From the cell containing the given text, extract its center point as [X, Y] coordinate. 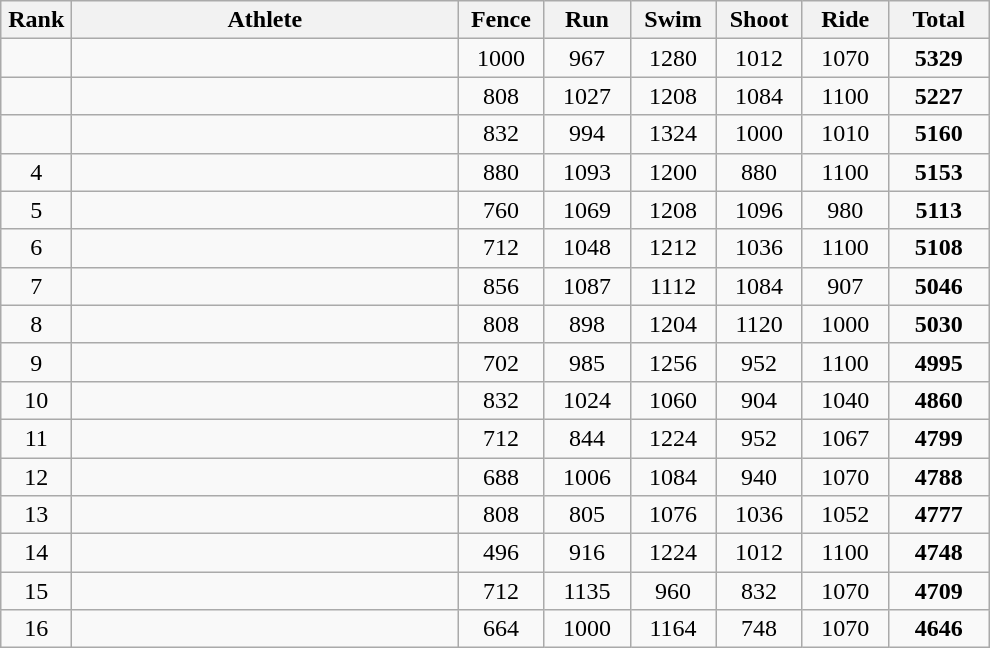
9 [36, 362]
856 [501, 286]
4860 [938, 400]
7 [36, 286]
Shoot [759, 20]
Total [938, 20]
5 [36, 210]
916 [587, 553]
1096 [759, 210]
907 [845, 286]
760 [501, 210]
1112 [673, 286]
1010 [845, 134]
805 [587, 515]
16 [36, 629]
8 [36, 324]
1076 [673, 515]
1093 [587, 172]
688 [501, 477]
5030 [938, 324]
4788 [938, 477]
904 [759, 400]
1324 [673, 134]
664 [501, 629]
Swim [673, 20]
1067 [845, 438]
5160 [938, 134]
5329 [938, 58]
12 [36, 477]
Athlete [265, 20]
1006 [587, 477]
1164 [673, 629]
1256 [673, 362]
4799 [938, 438]
1280 [673, 58]
5113 [938, 210]
4995 [938, 362]
1135 [587, 591]
496 [501, 553]
Run [587, 20]
1200 [673, 172]
1212 [673, 248]
10 [36, 400]
6 [36, 248]
4748 [938, 553]
1120 [759, 324]
1060 [673, 400]
Fence [501, 20]
4777 [938, 515]
1048 [587, 248]
14 [36, 553]
Rank [36, 20]
4 [36, 172]
1027 [587, 96]
960 [673, 591]
985 [587, 362]
4646 [938, 629]
5227 [938, 96]
1052 [845, 515]
15 [36, 591]
13 [36, 515]
1087 [587, 286]
844 [587, 438]
5108 [938, 248]
Ride [845, 20]
748 [759, 629]
5153 [938, 172]
967 [587, 58]
4709 [938, 591]
1040 [845, 400]
1204 [673, 324]
1069 [587, 210]
940 [759, 477]
898 [587, 324]
11 [36, 438]
5046 [938, 286]
994 [587, 134]
1024 [587, 400]
980 [845, 210]
702 [501, 362]
